Extract the (X, Y) coordinate from the center of the cell holding the provided text.  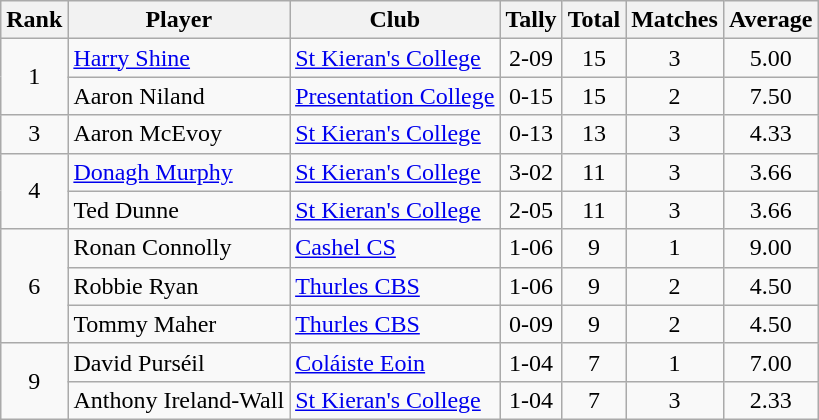
2.33 (770, 400)
4.33 (770, 134)
Matches (675, 20)
Ted Dunne (179, 210)
Rank (34, 20)
7.00 (770, 362)
Donagh Murphy (179, 172)
5.00 (770, 58)
3-02 (531, 172)
Cashel CS (395, 248)
Robbie Ryan (179, 286)
Aaron Niland (179, 96)
Coláiste Eoin (395, 362)
0-09 (531, 324)
2-05 (531, 210)
Anthony Ireland-Wall (179, 400)
Tommy Maher (179, 324)
David Purséil (179, 362)
6 (34, 286)
Harry Shine (179, 58)
Presentation College (395, 96)
Player (179, 20)
0-13 (531, 134)
Tally (531, 20)
Aaron McEvoy (179, 134)
9.00 (770, 248)
Total (594, 20)
Club (395, 20)
0-15 (531, 96)
2-09 (531, 58)
13 (594, 134)
Average (770, 20)
4 (34, 191)
Ronan Connolly (179, 248)
7.50 (770, 96)
